Output the (x, y) coordinate of the center of the cell containing the given text.  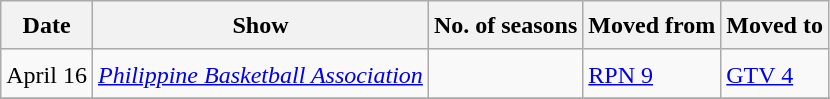
Date (47, 26)
April 16 (47, 74)
Moved from (652, 26)
Moved to (775, 26)
RPN 9 (652, 74)
Show (260, 26)
No. of seasons (505, 26)
GTV 4 (775, 74)
Philippine Basketball Association (260, 74)
